Return the (x, y) coordinate for the center point of the cell that contains the specified text.  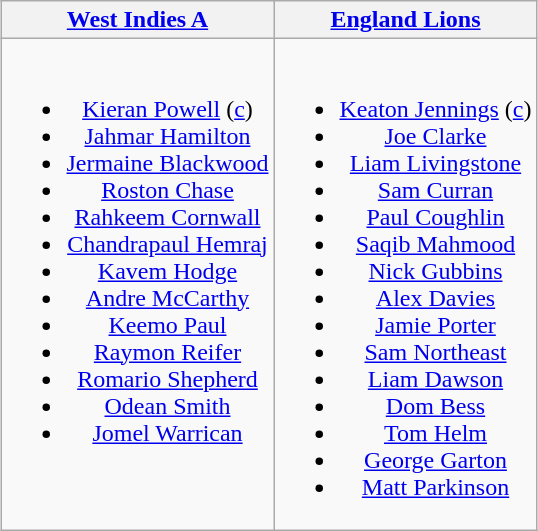
England Lions (406, 20)
West Indies A (138, 20)
